Detect which cell encompasses the target text, then output its [x, y] center coordinate. 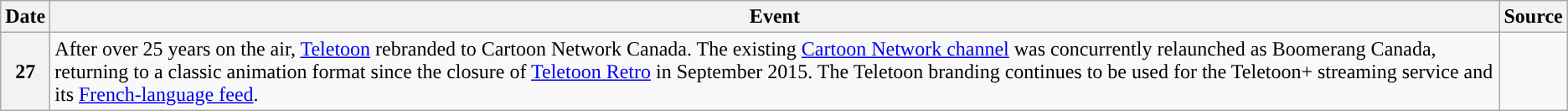
Event [775, 17]
27 [25, 71]
Date [25, 17]
Source [1533, 17]
